Provide the (X, Y) coordinate of the cell's center where the given text is located.  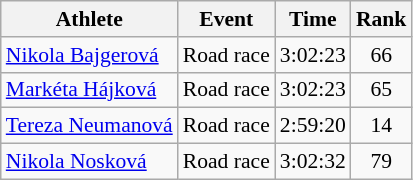
14 (382, 126)
Nikola Bajgerová (90, 55)
79 (382, 162)
Markéta Hájková (90, 90)
65 (382, 90)
2:59:20 (313, 126)
Rank (382, 19)
Nikola Nosková (90, 162)
Event (226, 19)
Athlete (90, 19)
Tereza Neumanová (90, 126)
Time (313, 19)
66 (382, 55)
3:02:32 (313, 162)
